Extract the (x, y) coordinate from the center of the cell holding the provided text.  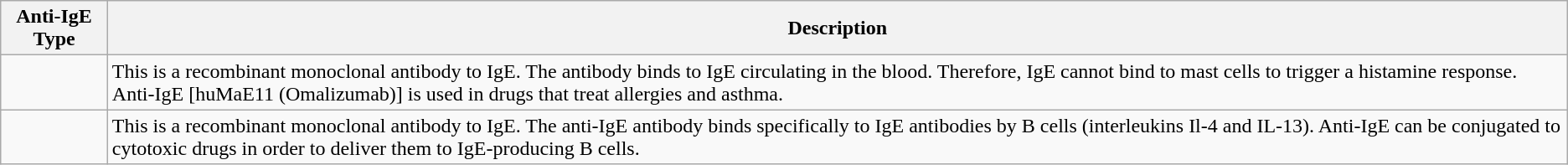
Anti-IgE Type (54, 28)
Description (838, 28)
